Determine the (x, y) coordinate at the center of the cell enclosing the given text.  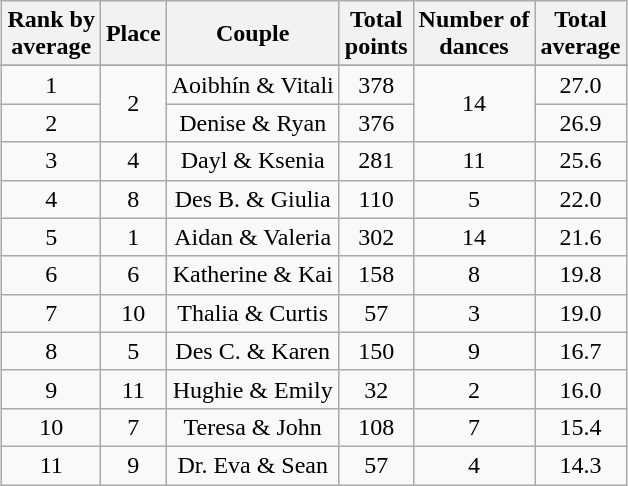
14.3 (580, 465)
Dayl & Ksenia (252, 161)
108 (376, 427)
16.7 (580, 351)
Couple (252, 34)
32 (376, 389)
Place (133, 34)
Total points (376, 34)
Des C. & Karen (252, 351)
281 (376, 161)
Rank by average (51, 34)
Aidan & Valeria (252, 237)
22.0 (580, 199)
27.0 (580, 85)
302 (376, 237)
Total average (580, 34)
19.0 (580, 313)
376 (376, 123)
Teresa & John (252, 427)
19.8 (580, 275)
21.6 (580, 237)
16.0 (580, 389)
25.6 (580, 161)
158 (376, 275)
Hughie & Emily (252, 389)
Dr. Eva & Sean (252, 465)
26.9 (580, 123)
Des B. & Giulia (252, 199)
Thalia & Curtis (252, 313)
378 (376, 85)
Aoibhín & Vitali (252, 85)
150 (376, 351)
Denise & Ryan (252, 123)
110 (376, 199)
Number of dances (474, 34)
Katherine & Kai (252, 275)
15.4 (580, 427)
